For the text-containing cell, return its midpoint in [X, Y] coordinate format. 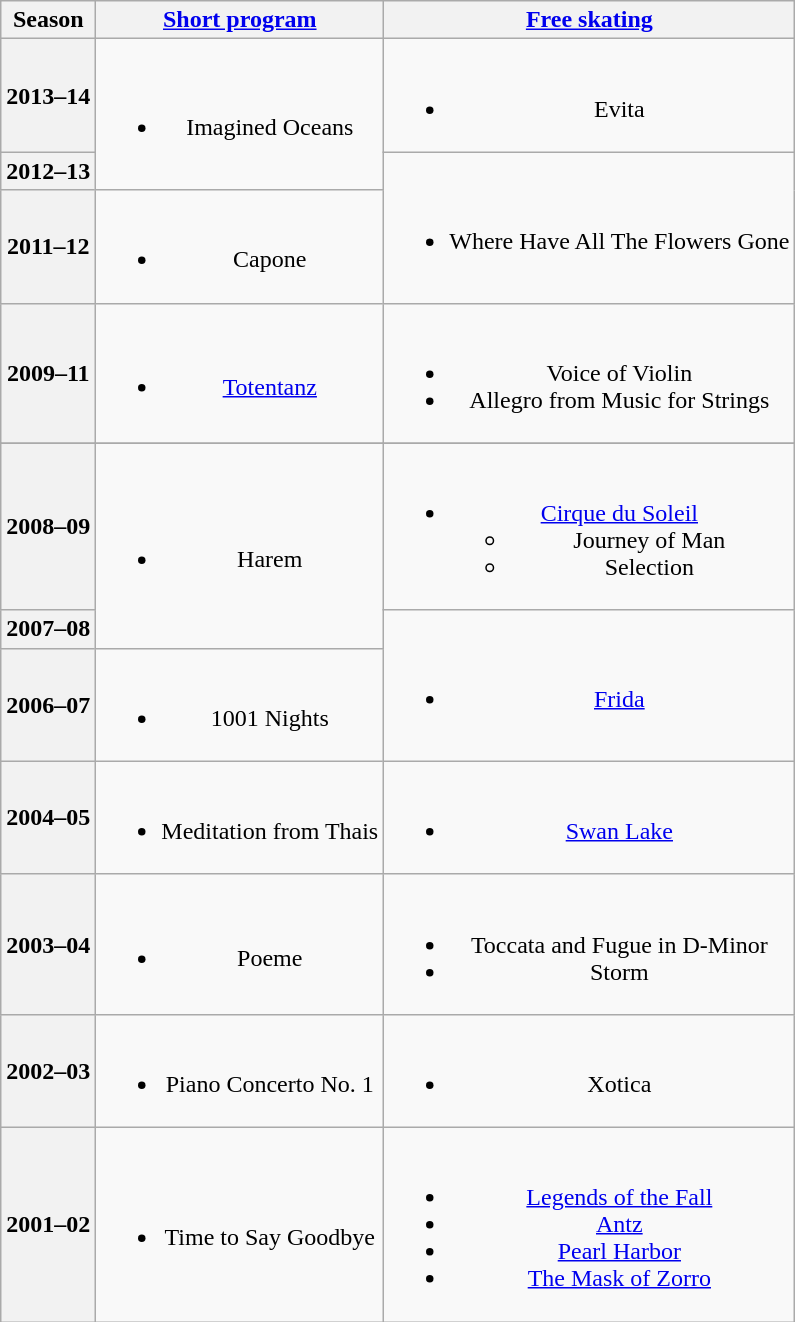
Piano Concerto No. 1 [240, 1070]
Voice of Violin Allegro from Music for Strings [590, 373]
2002–03 [48, 1070]
2007–08 [48, 629]
Short program [240, 20]
Evita [590, 96]
2004–05 [48, 818]
2003–04 [48, 944]
Poeme [240, 944]
Meditation from Thais [240, 818]
Imagined Oceans [240, 114]
2012–13 [48, 171]
Season [48, 20]
Time to Say Goodbye [240, 1224]
2013–14 [48, 96]
Totentanz [240, 373]
2001–02 [48, 1224]
Swan Lake [590, 818]
Toccata and Fugue in D-Minor Storm [590, 944]
Where Have All The Flowers Gone [590, 228]
1001 Nights [240, 704]
2006–07 [48, 704]
Capone [240, 246]
Harem [240, 546]
2008–09 [48, 526]
2011–12 [48, 246]
2009–11 [48, 373]
Free skating [590, 20]
Legends of the Fall AntzPearl Harbor The Mask of Zorro [590, 1224]
Frida [590, 686]
Xotica [590, 1070]
Cirque du SoleilJourney of ManSelection [590, 526]
